From the cell containing the given text, extract its center point as [X, Y] coordinate. 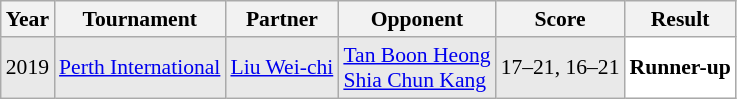
Tournament [140, 19]
Runner-up [680, 68]
Perth International [140, 68]
Partner [282, 19]
Opponent [416, 19]
Score [560, 19]
2019 [28, 68]
Result [680, 19]
Year [28, 19]
17–21, 16–21 [560, 68]
Liu Wei-chi [282, 68]
Tan Boon Heong Shia Chun Kang [416, 68]
